Detect which cell encompasses the target text, then output its [X, Y] center coordinate. 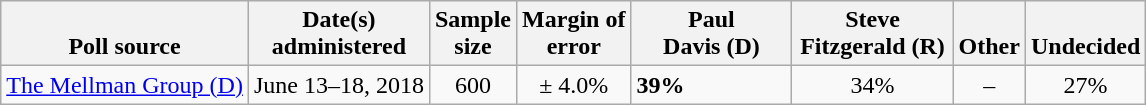
27% [1085, 85]
± 4.0% [574, 85]
The Mellman Group (D) [125, 85]
Margin oferror [574, 34]
Date(s)administered [338, 34]
600 [472, 85]
– [989, 85]
34% [872, 85]
Samplesize [472, 34]
SteveFitzgerald (R) [872, 34]
Undecided [1085, 34]
Poll source [125, 34]
39% [712, 85]
June 13–18, 2018 [338, 85]
PaulDavis (D) [712, 34]
Other [989, 34]
